Locate the cell with the specified text and output its [x, y] center coordinate. 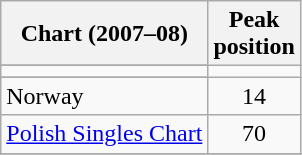
Polish Singles Chart [104, 134]
Peakposition [254, 34]
14 [254, 96]
70 [254, 134]
Norway [104, 96]
Chart (2007–08) [104, 34]
